Pinpoint the cell where the given text exists, returning its (X, Y) midpoint coordinate. 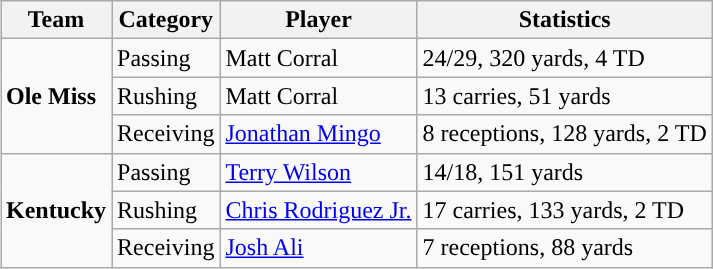
13 carries, 51 yards (564, 96)
Terry Wilson (318, 172)
Player (318, 20)
Kentucky (56, 210)
24/29, 320 yards, 4 TD (564, 58)
Statistics (564, 20)
17 carries, 133 yards, 2 TD (564, 210)
8 receptions, 128 yards, 2 TD (564, 134)
Chris Rodriguez Jr. (318, 210)
Ole Miss (56, 96)
Josh Ali (318, 248)
Team (56, 20)
Jonathan Mingo (318, 134)
14/18, 151 yards (564, 172)
Category (166, 20)
7 receptions, 88 yards (564, 248)
